Detect which cell encompasses the target text, then output its [x, y] center coordinate. 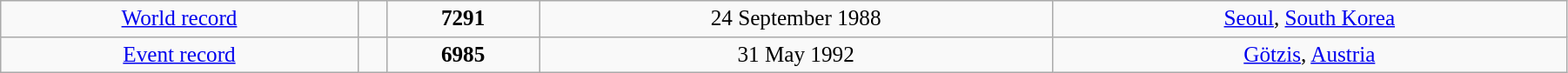
7291 [463, 19]
Event record [179, 55]
World record [179, 19]
24 September 1988 [795, 19]
Götzis, Austria [1309, 55]
Seoul, South Korea [1309, 19]
6985 [463, 55]
31 May 1992 [795, 55]
